Return the (X, Y) coordinate for the center point of the cell that contains the specified text.  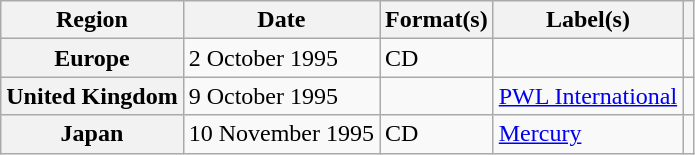
9 October 1995 (281, 96)
United Kingdom (92, 96)
Format(s) (437, 20)
Europe (92, 58)
Japan (92, 134)
10 November 1995 (281, 134)
2 October 1995 (281, 58)
Label(s) (588, 20)
Date (281, 20)
Mercury (588, 134)
Region (92, 20)
PWL International (588, 96)
